Search for the cell housing the specified text and yield its (X, Y) center coordinate. 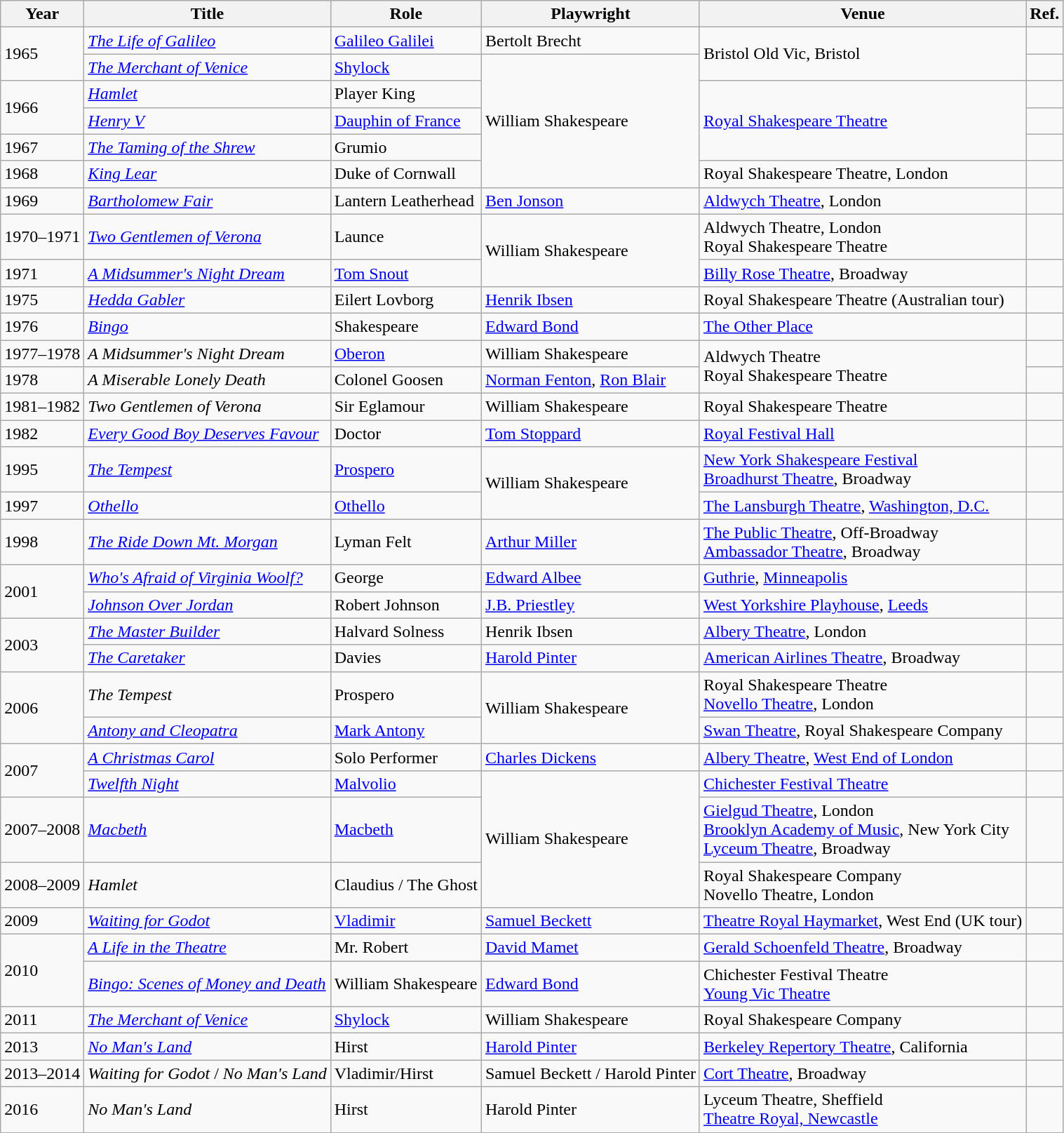
Edward Albee (591, 578)
Playwright (591, 14)
1995 (42, 470)
Royal Shakespeare Company (863, 1020)
Gerald Schoenfeld Theatre, Broadway (863, 948)
Johnson Over Jordan (208, 605)
The Ride Down Mt. Morgan (208, 542)
Swan Theatre, Royal Shakespeare Company (863, 730)
Lyman Felt (405, 542)
The Other Place (863, 326)
1966 (42, 107)
Twelfth Night (208, 784)
Player King (405, 94)
The Life of Galileo (208, 41)
1967 (42, 147)
2001 (42, 591)
Lyceum Theatre, SheffieldTheatre Royal, Newcastle (863, 1110)
Royal Shakespeare CompanyNovello Theatre, London (863, 884)
Galileo Galilei (405, 41)
1968 (42, 174)
Colonel Goosen (405, 380)
The Taming of the Shrew (208, 147)
2013 (42, 1047)
Waiting for Godot / No Man's Land (208, 1073)
Charles Dickens (591, 757)
West Yorkshire Playhouse, Leeds (863, 605)
The Master Builder (208, 631)
George (405, 578)
Sir Eglamour (405, 407)
American Airlines Theatre, Broadway (863, 658)
1975 (42, 300)
The Caretaker (208, 658)
Waiting for Godot (208, 921)
1982 (42, 434)
2013–2014 (42, 1073)
Malvolio (405, 784)
Lantern Leatherhead (405, 201)
Who's Afraid of Virginia Woolf? (208, 578)
2006 (42, 707)
Cort Theatre, Broadway (863, 1073)
Albery Theatre, London (863, 631)
Ref. (1045, 14)
1997 (42, 506)
Chichester Festival TheatreYoung Vic Theatre (863, 984)
Year (42, 14)
1977–1978 (42, 353)
Samuel Beckett (591, 921)
2007–2008 (42, 829)
A Life in the Theatre (208, 948)
Davies (405, 658)
Grumio (405, 147)
Venue (863, 14)
A Miserable Lonely Death (208, 380)
New York Shakespeare FestivalBroadhurst Theatre, Broadway (863, 470)
Bingo (208, 326)
Royal Shakespeare TheatreNovello Theatre, London (863, 695)
Title (208, 14)
2010 (42, 971)
1971 (42, 273)
Bartholomew Fair (208, 201)
King Lear (208, 174)
A Christmas Carol (208, 757)
Henry V (208, 121)
Bingo: Scenes of Money and Death (208, 984)
Every Good Boy Deserves Favour (208, 434)
2009 (42, 921)
Bertolt Brecht (591, 41)
1965 (42, 54)
2011 (42, 1020)
Aldwych TheatreRoyal Shakespeare Theatre (863, 366)
Hedda Gabler (208, 300)
Oberon (405, 353)
Shakespeare (405, 326)
Vladimir (405, 921)
1969 (42, 201)
Vladimir/Hirst (405, 1073)
Aldwych Theatre, London (863, 201)
2008–2009 (42, 884)
The Public Theatre, Off-BroadwayAmbassador Theatre, Broadway (863, 542)
The Lansburgh Theatre, Washington, D.C. (863, 506)
Billy Rose Theatre, Broadway (863, 273)
1981–1982 (42, 407)
Berkeley Repertory Theatre, California (863, 1047)
Tom Stoppard (591, 434)
Dauphin of France (405, 121)
Antony and Cleopatra (208, 730)
Mr. Robert (405, 948)
1976 (42, 326)
Chichester Festival Theatre (863, 784)
Gielgud Theatre, LondonBrooklyn Academy of Music, New York CityLyceum Theatre, Broadway (863, 829)
1978 (42, 380)
Guthrie, Minneapolis (863, 578)
Bristol Old Vic, Bristol (863, 54)
Claudius / The Ghost (405, 884)
Samuel Beckett / Harold Pinter (591, 1073)
Doctor (405, 434)
Aldwych Theatre, LondonRoyal Shakespeare Theatre (863, 237)
2007 (42, 770)
1970–1971 (42, 237)
Solo Performer (405, 757)
Royal Shakespeare Theatre, London (863, 174)
Tom Snout (405, 273)
Royal Shakespeare Theatre (Australian tour) (863, 300)
Albery Theatre, West End of London (863, 757)
David Mamet (591, 948)
Theatre Royal Haymarket, West End (UK tour) (863, 921)
Eilert Lovborg (405, 300)
Norman Fenton, Ron Blair (591, 380)
Role (405, 14)
2003 (42, 645)
1998 (42, 542)
Royal Festival Hall (863, 434)
Robert Johnson (405, 605)
Arthur Miller (591, 542)
Duke of Cornwall (405, 174)
J.B. Priestley (591, 605)
Launce (405, 237)
2016 (42, 1110)
Ben Jonson (591, 201)
Halvard Solness (405, 631)
Mark Antony (405, 730)
